Detect which cell encompasses the target text, then output its [X, Y] center coordinate. 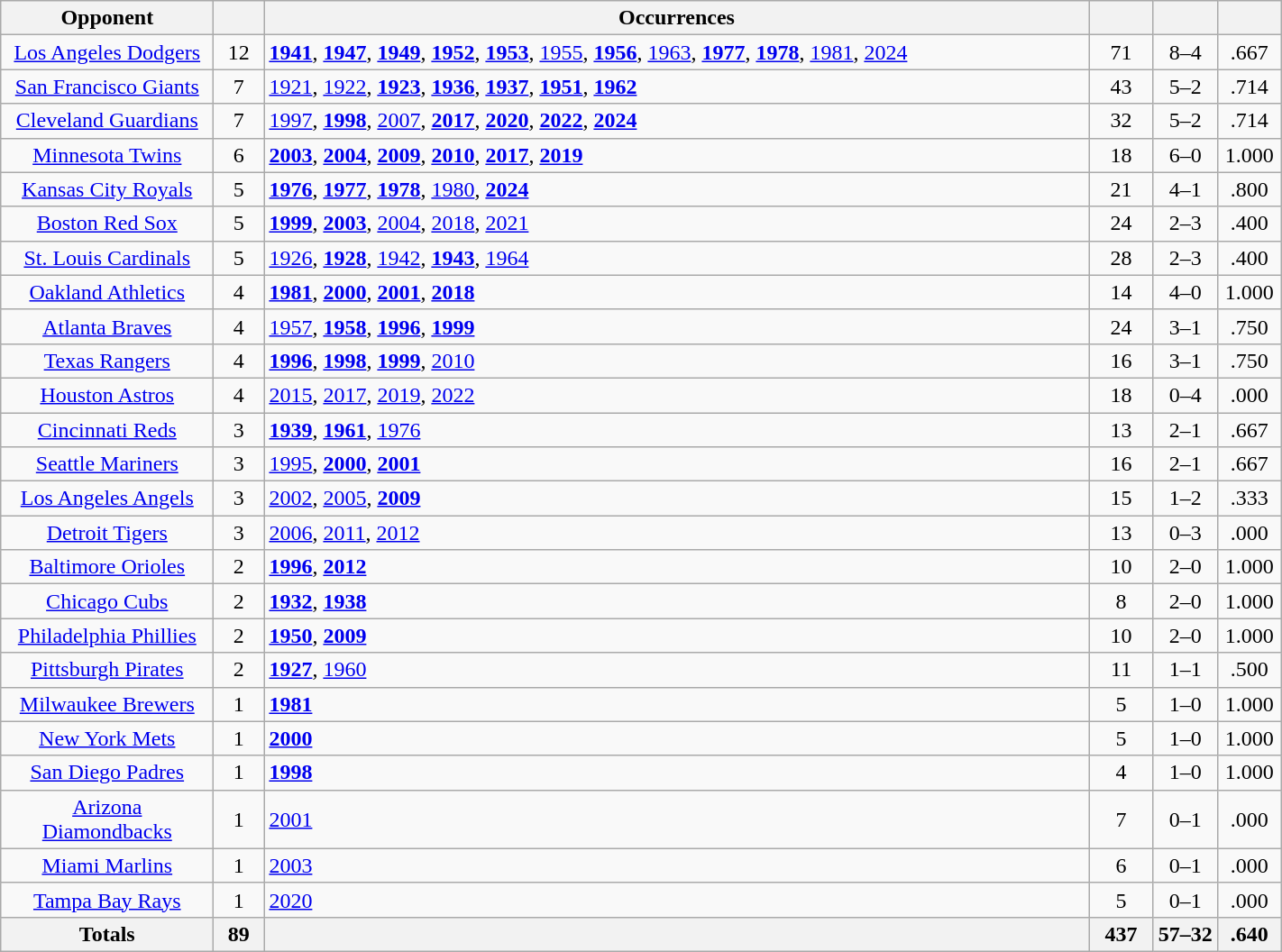
14 [1122, 292]
Tampa Bay Rays [107, 900]
.500 [1250, 670]
Baltimore Orioles [107, 567]
2020 [676, 900]
St. Louis Cardinals [107, 258]
32 [1122, 121]
.640 [1250, 934]
Oakland Athletics [107, 292]
57–32 [1185, 934]
1950, 2009 [676, 636]
1996, 1998, 1999, 2010 [676, 361]
Los Angeles Dodgers [107, 52]
Occurrences [676, 18]
437 [1122, 934]
2002, 2005, 2009 [676, 499]
.800 [1250, 189]
1941, 1947, 1949, 1952, 1953, 1955, 1956, 1963, 1977, 1978, 1981, 2024 [676, 52]
Cincinnati Reds [107, 430]
Boston Red Sox [107, 224]
Opponent [107, 18]
Atlanta Braves [107, 326]
Kansas City Royals [107, 189]
2000 [676, 738]
1996, 2012 [676, 567]
1–1 [1185, 670]
11 [1122, 670]
1–2 [1185, 499]
1957, 1958, 1996, 1999 [676, 326]
8–4 [1185, 52]
San Francisco Giants [107, 87]
Cleveland Guardians [107, 121]
89 [239, 934]
2006, 2011, 2012 [676, 533]
1927, 1960 [676, 670]
0–3 [1185, 533]
Detroit Tigers [107, 533]
1995, 2000, 2001 [676, 464]
1932, 1938 [676, 601]
Milwaukee Brewers [107, 704]
Texas Rangers [107, 361]
21 [1122, 189]
71 [1122, 52]
1997, 1998, 2007, 2017, 2020, 2022, 2024 [676, 121]
0–4 [1185, 395]
4–0 [1185, 292]
Miami Marlins [107, 865]
2003, 2004, 2009, 2010, 2017, 2019 [676, 155]
Arizona Diamondbacks [107, 819]
Chicago Cubs [107, 601]
New York Mets [107, 738]
Pittsburgh Pirates [107, 670]
6–0 [1185, 155]
Philadelphia Phillies [107, 636]
1921, 1922, 1923, 1936, 1937, 1951, 1962 [676, 87]
Seattle Mariners [107, 464]
1981, 2000, 2001, 2018 [676, 292]
San Diego Padres [107, 773]
1999, 2003, 2004, 2018, 2021 [676, 224]
28 [1122, 258]
2015, 2017, 2019, 2022 [676, 395]
8 [1122, 601]
1998 [676, 773]
12 [239, 52]
2001 [676, 819]
15 [1122, 499]
1939, 1961, 1976 [676, 430]
Los Angeles Angels [107, 499]
Minnesota Twins [107, 155]
.333 [1250, 499]
4–1 [1185, 189]
2003 [676, 865]
1981 [676, 704]
1976, 1977, 1978, 1980, 2024 [676, 189]
1926, 1928, 1942, 1943, 1964 [676, 258]
43 [1122, 87]
Totals [107, 934]
Houston Astros [107, 395]
